For the text-containing cell, return its midpoint in (X, Y) coordinate format. 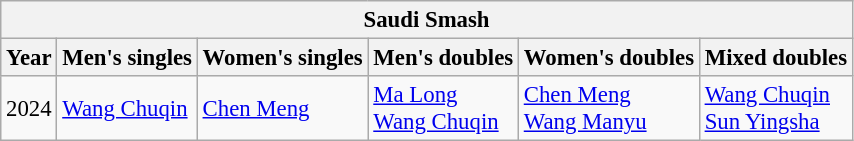
Women's doubles (608, 58)
Mixed doubles (776, 58)
Saudi Smash (427, 20)
2024 (29, 108)
Chen Meng (282, 108)
Chen Meng Wang Manyu (608, 108)
Men's singles (127, 58)
Year (29, 58)
Wang Chuqin (127, 108)
Wang Chuqin Sun Yingsha (776, 108)
Women's singles (282, 58)
Men's doubles (443, 58)
Ma Long Wang Chuqin (443, 108)
